Pinpoint the cell where the given text exists, returning its (x, y) midpoint coordinate. 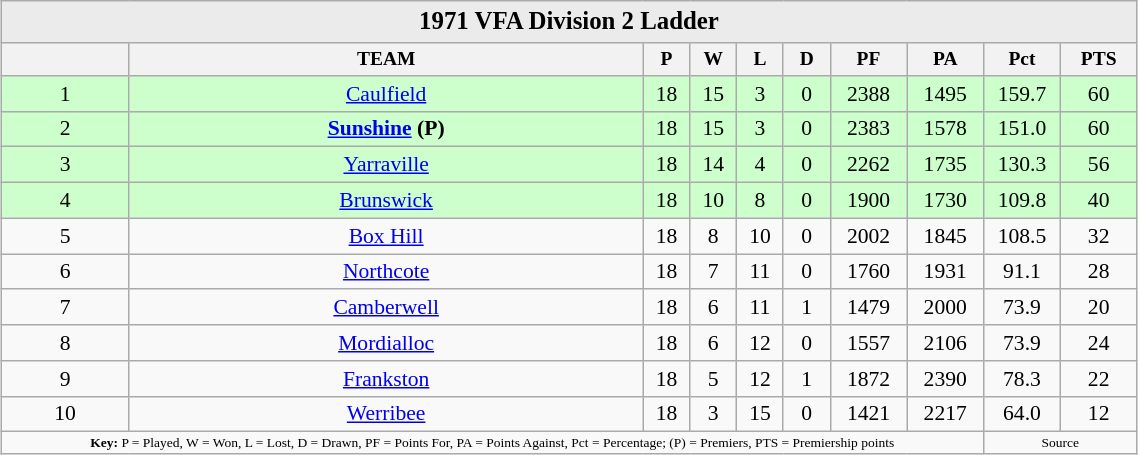
2217 (946, 414)
D (806, 60)
Sunshine (P) (386, 129)
PA (946, 60)
1900 (868, 201)
1845 (946, 236)
109.8 (1022, 201)
2383 (868, 129)
2002 (868, 236)
28 (1098, 272)
1872 (868, 379)
78.3 (1022, 379)
40 (1098, 201)
130.3 (1022, 165)
108.5 (1022, 236)
Brunswick (386, 201)
Yarraville (386, 165)
91.1 (1022, 272)
Key: P = Played, W = Won, L = Lost, D = Drawn, PF = Points For, PA = Points Against, Pct = Percentage; (P) = Premiers, PTS = Premiership points (492, 443)
151.0 (1022, 129)
14 (714, 165)
1735 (946, 165)
2388 (868, 94)
1421 (868, 414)
Frankston (386, 379)
1931 (946, 272)
L (760, 60)
Source (1060, 443)
1971 VFA Division 2 Ladder (569, 22)
2000 (946, 308)
1557 (868, 343)
TEAM (386, 60)
1479 (868, 308)
24 (1098, 343)
P (666, 60)
Mordialloc (386, 343)
Box Hill (386, 236)
1578 (946, 129)
PF (868, 60)
2262 (868, 165)
Northcote (386, 272)
Caulfield (386, 94)
159.7 (1022, 94)
2390 (946, 379)
20 (1098, 308)
64.0 (1022, 414)
Camberwell (386, 308)
Werribee (386, 414)
56 (1098, 165)
1760 (868, 272)
32 (1098, 236)
1495 (946, 94)
1730 (946, 201)
2 (65, 129)
2106 (946, 343)
PTS (1098, 60)
9 (65, 379)
W (714, 60)
22 (1098, 379)
Pct (1022, 60)
